Return the (x, y) coordinate for the center point of the cell that contains the specified text.  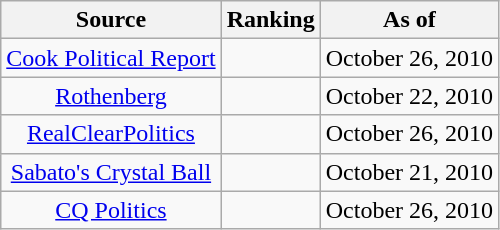
Ranking (270, 20)
RealClearPolitics (111, 134)
As of (409, 20)
October 22, 2010 (409, 96)
Rothenberg (111, 96)
October 21, 2010 (409, 172)
Source (111, 20)
Cook Political Report (111, 58)
CQ Politics (111, 210)
Sabato's Crystal Ball (111, 172)
